Determine the [x, y] coordinate at the center of the cell enclosing the given text.  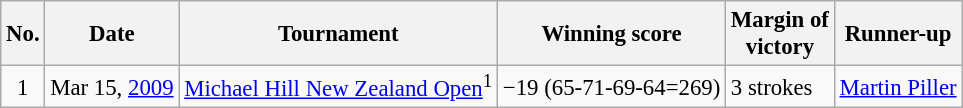
1 [23, 87]
Runner-up [898, 34]
Date [112, 34]
Michael Hill New Zealand Open1 [338, 87]
Tournament [338, 34]
Winning score [612, 34]
Margin ofvictory [780, 34]
Martin Piller [898, 87]
−19 (65-71-69-64=269) [612, 87]
No. [23, 34]
Mar 15, 2009 [112, 87]
3 strokes [780, 87]
